Detect which cell encompasses the target text, then output its [x, y] center coordinate. 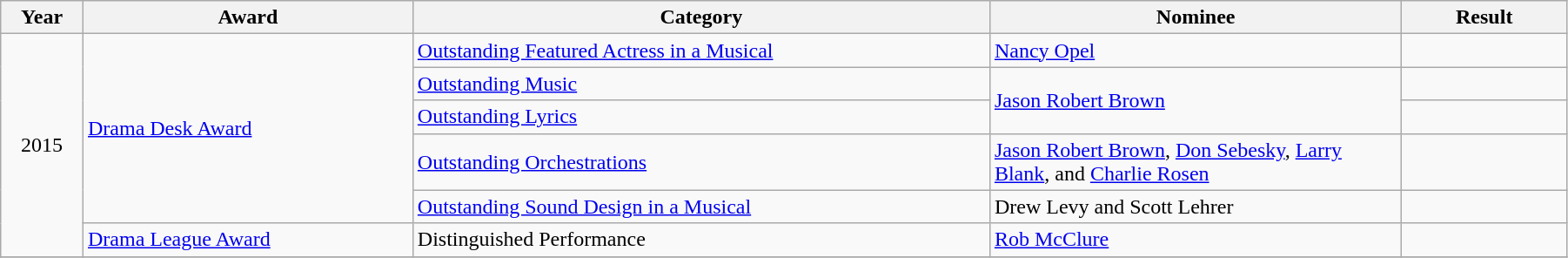
Year [42, 17]
Outstanding Orchestrations [701, 162]
Category [701, 17]
Drama League Award [247, 240]
Jason Robert Brown [1196, 100]
Award [247, 17]
Result [1484, 17]
Nominee [1196, 17]
Distinguished Performance [701, 240]
Drama Desk Award [247, 129]
Outstanding Sound Design in a Musical [701, 207]
Rob McClure [1196, 240]
Outstanding Music [701, 84]
Jason Robert Brown, Don Sebesky, Larry Blank, and Charlie Rosen [1196, 162]
2015 [42, 145]
Outstanding Featured Actress in a Musical [701, 51]
Drew Levy and Scott Lehrer [1196, 207]
Nancy Opel [1196, 51]
Outstanding Lyrics [701, 117]
